From the cell containing the given text, extract its center point as [X, Y] coordinate. 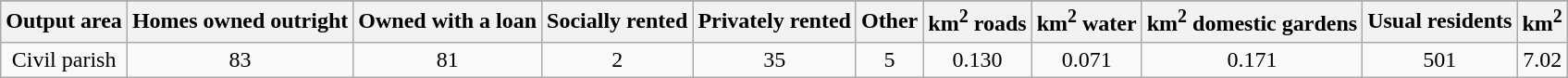
Homes owned outright [240, 22]
Socially rented [618, 22]
0.130 [977, 59]
km2 domestic gardens [1252, 22]
81 [448, 59]
km2 [1542, 22]
35 [775, 59]
0.071 [1086, 59]
501 [1439, 59]
km2 water [1086, 22]
Privately rented [775, 22]
2 [618, 59]
Civil parish [65, 59]
0.171 [1252, 59]
km2 roads [977, 22]
83 [240, 59]
Other [889, 22]
Output area [65, 22]
5 [889, 59]
Owned with a loan [448, 22]
7.02 [1542, 59]
Usual residents [1439, 22]
